Capture the cell that displays the provided text and extract its (x, y) central coordinate. 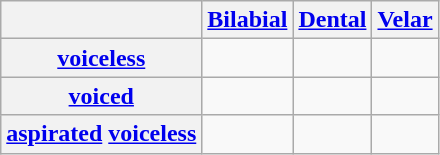
Dental (332, 20)
Velar (405, 20)
Bilabial (248, 20)
voiced (102, 96)
voiceless (102, 58)
aspirated voiceless (102, 134)
